Return the (X, Y) coordinate for the center point of the cell that contains the specified text.  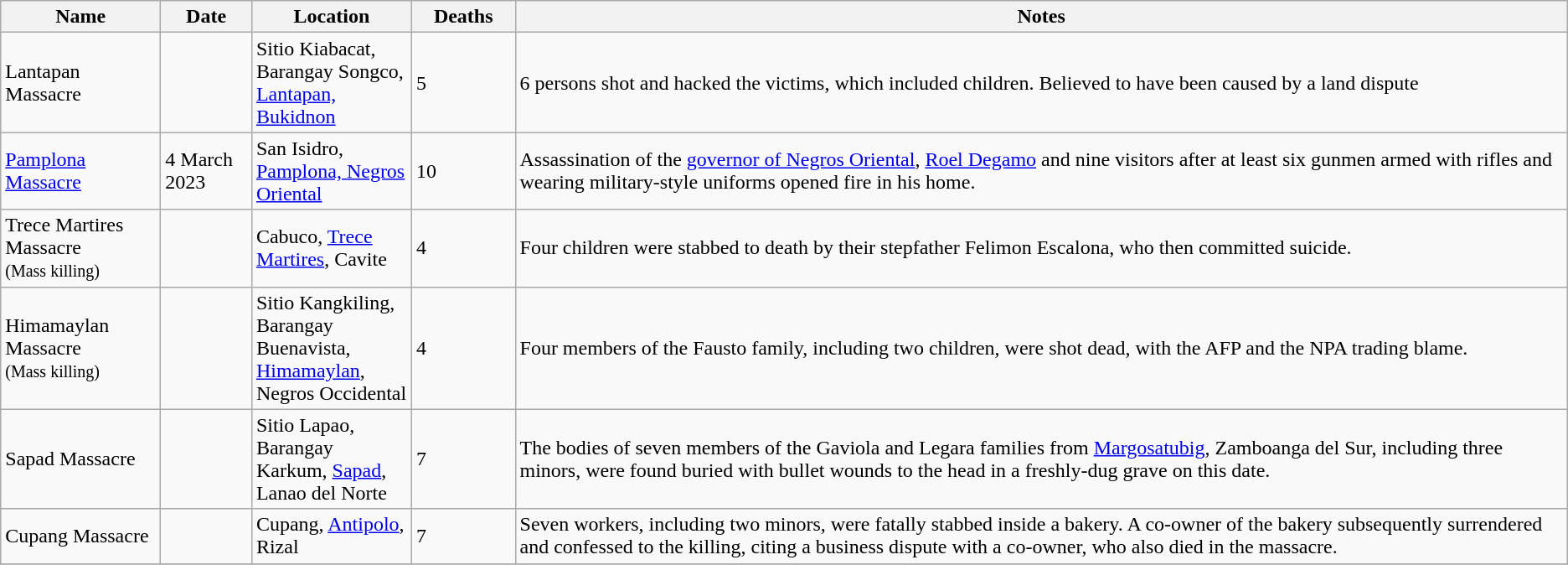
6 persons shot and hacked the victims, which included children. Believed to have been caused by a land dispute (1041, 82)
Himamaylan Massacre(Mass killing) (80, 348)
Sitio Kangkiling, Barangay Buenavista, Himamaylan, Negros Occidental (332, 348)
Cupang, Antipolo, Rizal (332, 536)
Cupang Massacre (80, 536)
Lantapan Massacre (80, 82)
San Isidro, Pamplona, Negros Oriental (332, 171)
Date (206, 17)
Name (80, 17)
Deaths (463, 17)
10 (463, 171)
Pamplona Massacre (80, 171)
Sitio Kiabacat, Barangay Songco, Lantapan, Bukidnon (332, 82)
5 (463, 82)
Notes (1041, 17)
Four members of the Fausto family, including two children, were shot dead, with the AFP and the NPA trading blame. (1041, 348)
Four children were stabbed to death by their stepfather Felimon Escalona, who then committed suicide. (1041, 248)
Sapad Massacre (80, 459)
Sitio Lapao, Barangay Karkum, Sapad, Lanao del Norte (332, 459)
Trece Martires Massacre(Mass killing) (80, 248)
Cabuco, Trece Martires, Cavite (332, 248)
4 March 2023 (206, 171)
Location (332, 17)
